Capture the cell that displays the provided text and extract its (X, Y) central coordinate. 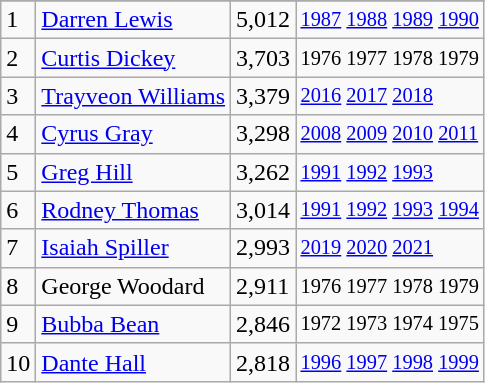
2016 2017 2018 (390, 96)
2,818 (264, 362)
10 (18, 362)
5,012 (264, 20)
2 (18, 58)
5 (18, 172)
2019 2020 2021 (390, 248)
2008 2009 2010 2011 (390, 134)
George Woodard (134, 286)
3 (18, 96)
2,846 (264, 324)
6 (18, 210)
Trayveon Williams (134, 96)
Greg Hill (134, 172)
Bubba Bean (134, 324)
Isaiah Spiller (134, 248)
9 (18, 324)
3,014 (264, 210)
1 (18, 20)
3,262 (264, 172)
Curtis Dickey (134, 58)
Darren Lewis (134, 20)
3,703 (264, 58)
1991 1992 1993 (390, 172)
2,993 (264, 248)
Rodney Thomas (134, 210)
1972 1973 1974 1975 (390, 324)
4 (18, 134)
Cyrus Gray (134, 134)
8 (18, 286)
7 (18, 248)
1991 1992 1993 1994 (390, 210)
1987 1988 1989 1990 (390, 20)
2,911 (264, 286)
1996 1997 1998 1999 (390, 362)
Dante Hall (134, 362)
3,298 (264, 134)
3,379 (264, 96)
